From the cell containing the given text, extract its center point as [X, Y] coordinate. 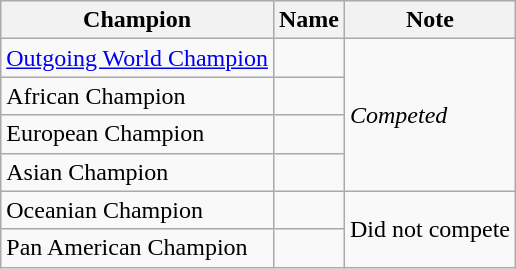
African Champion [138, 96]
Did not compete [430, 229]
Oceanian Champion [138, 210]
Outgoing World Champion [138, 58]
Champion [138, 20]
Pan American Champion [138, 248]
Competed [430, 115]
Asian Champion [138, 172]
European Champion [138, 134]
Name [308, 20]
Note [430, 20]
